Capture the cell that displays the provided text and extract its [X, Y] central coordinate. 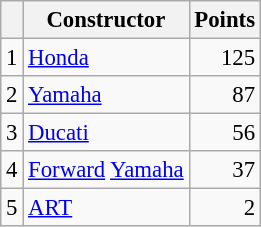
3 [12, 133]
37 [224, 170]
125 [224, 58]
1 [12, 58]
Points [224, 20]
Yamaha [106, 95]
5 [12, 208]
Honda [106, 58]
Ducati [106, 133]
ART [106, 208]
56 [224, 133]
Forward Yamaha [106, 170]
Constructor [106, 20]
87 [224, 95]
4 [12, 170]
